Scan for the cell matching the given text and deliver its [X, Y] coordinate at center. 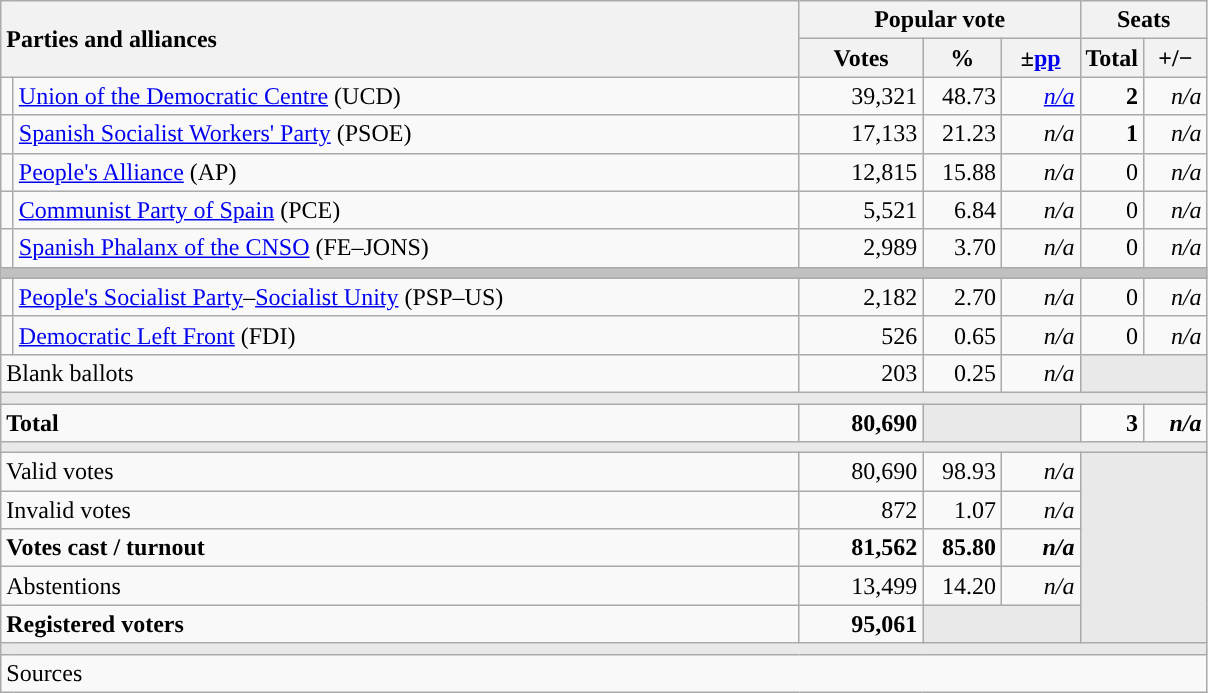
People's Alliance (AP) [406, 172]
0.25 [962, 373]
2,989 [861, 248]
Union of the Democratic Centre (UCD) [406, 96]
48.73 [962, 96]
203 [861, 373]
Popular vote [940, 20]
2,182 [861, 297]
Votes cast / turnout [400, 548]
12,815 [861, 172]
Sources [604, 673]
People's Socialist Party–Socialist Unity (PSP–US) [406, 297]
14.20 [962, 586]
6.84 [962, 210]
Blank ballots [400, 373]
39,321 [861, 96]
Valid votes [400, 472]
1 [1112, 134]
0.65 [962, 335]
5,521 [861, 210]
3 [1112, 423]
17,133 [861, 134]
81,562 [861, 548]
Votes [861, 58]
2 [1112, 96]
1.07 [962, 510]
±pp [1040, 58]
85.80 [962, 548]
2.70 [962, 297]
Spanish Phalanx of the CNSO (FE–JONS) [406, 248]
98.93 [962, 472]
Democratic Left Front (FDI) [406, 335]
+/− [1176, 58]
15.88 [962, 172]
13,499 [861, 586]
Spanish Socialist Workers' Party (PSOE) [406, 134]
872 [861, 510]
95,061 [861, 624]
526 [861, 335]
Communist Party of Spain (PCE) [406, 210]
Invalid votes [400, 510]
3.70 [962, 248]
Seats [1144, 20]
21.23 [962, 134]
Abstentions [400, 586]
% [962, 58]
Registered voters [400, 624]
Parties and alliances [400, 39]
